Provide the [X, Y] coordinate of the cell's center where the given text is located.  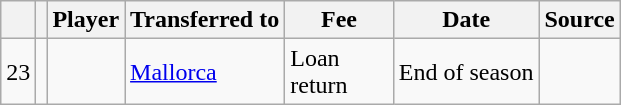
Source [580, 20]
23 [18, 72]
End of season [466, 72]
Fee [340, 20]
Transferred to [205, 20]
Player [86, 20]
Mallorca [205, 72]
Date [466, 20]
Loan return [340, 72]
